Locate the cell with the specified text and output its (x, y) center coordinate. 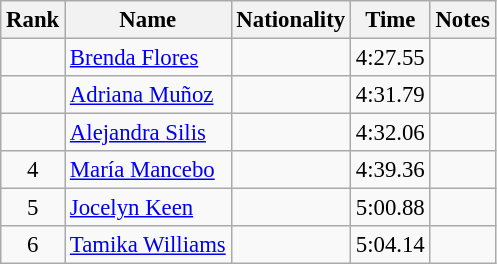
Notes (462, 20)
Brenda Flores (148, 58)
María Mancebo (148, 170)
Jocelyn Keen (148, 208)
5:00.88 (390, 208)
5:04.14 (390, 245)
Alejandra Silis (148, 133)
Name (148, 20)
Time (390, 20)
4:31.79 (390, 95)
Tamika Williams (148, 245)
4:39.36 (390, 170)
4:27.55 (390, 58)
Nationality (290, 20)
4:32.06 (390, 133)
Rank (33, 20)
Adriana Muñoz (148, 95)
6 (33, 245)
5 (33, 208)
4 (33, 170)
